Identify which cell holds the provided text, then report its (X, Y) central coordinate. 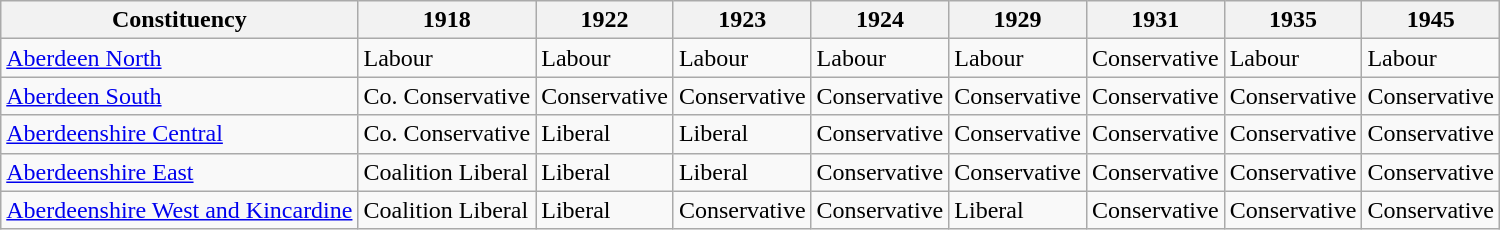
Constituency (180, 20)
1929 (1018, 20)
Aberdeenshire East (180, 172)
1924 (880, 20)
Aberdeen South (180, 96)
1923 (742, 20)
1945 (1431, 20)
1922 (605, 20)
Aberdeenshire West and Kincardine (180, 210)
1935 (1293, 20)
1931 (1155, 20)
1918 (447, 20)
Aberdeenshire Central (180, 134)
Aberdeen North (180, 58)
